Identify which cell holds the provided text, then report its [X, Y] central coordinate. 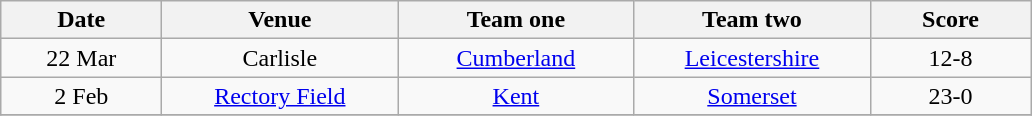
Team one [516, 20]
Rectory Field [280, 96]
Cumberland [516, 58]
Kent [516, 96]
Somerset [752, 96]
Venue [280, 20]
12-8 [950, 58]
Leicestershire [752, 58]
Date [82, 20]
23-0 [950, 96]
Team two [752, 20]
Carlisle [280, 58]
22 Mar [82, 58]
2 Feb [82, 96]
Score [950, 20]
